From the cell containing the given text, extract its center point as (X, Y) coordinate. 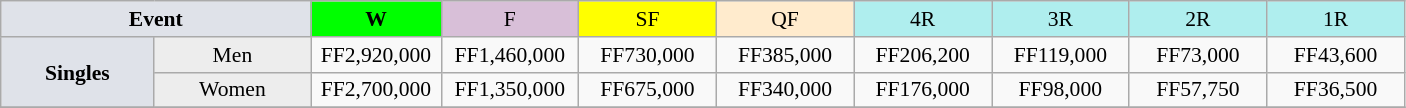
SF (648, 19)
2R (1198, 19)
FF340,000 (785, 90)
FF36,500 (1336, 90)
Men (232, 55)
FF675,000 (648, 90)
QF (785, 19)
FF2,920,000 (376, 55)
FF73,000 (1198, 55)
FF1,460,000 (510, 55)
FF2,700,000 (376, 90)
FF176,000 (923, 90)
FF98,000 (1061, 90)
FF57,750 (1198, 90)
Singles (78, 72)
FF119,000 (1061, 55)
FF43,600 (1336, 55)
FF206,200 (923, 55)
4R (923, 19)
Women (232, 90)
FF1,350,000 (510, 90)
1R (1336, 19)
FF730,000 (648, 55)
W (376, 19)
FF385,000 (785, 55)
3R (1061, 19)
F (510, 19)
Event (156, 19)
